Scan for the cell matching the given text and deliver its (x, y) coordinate at center. 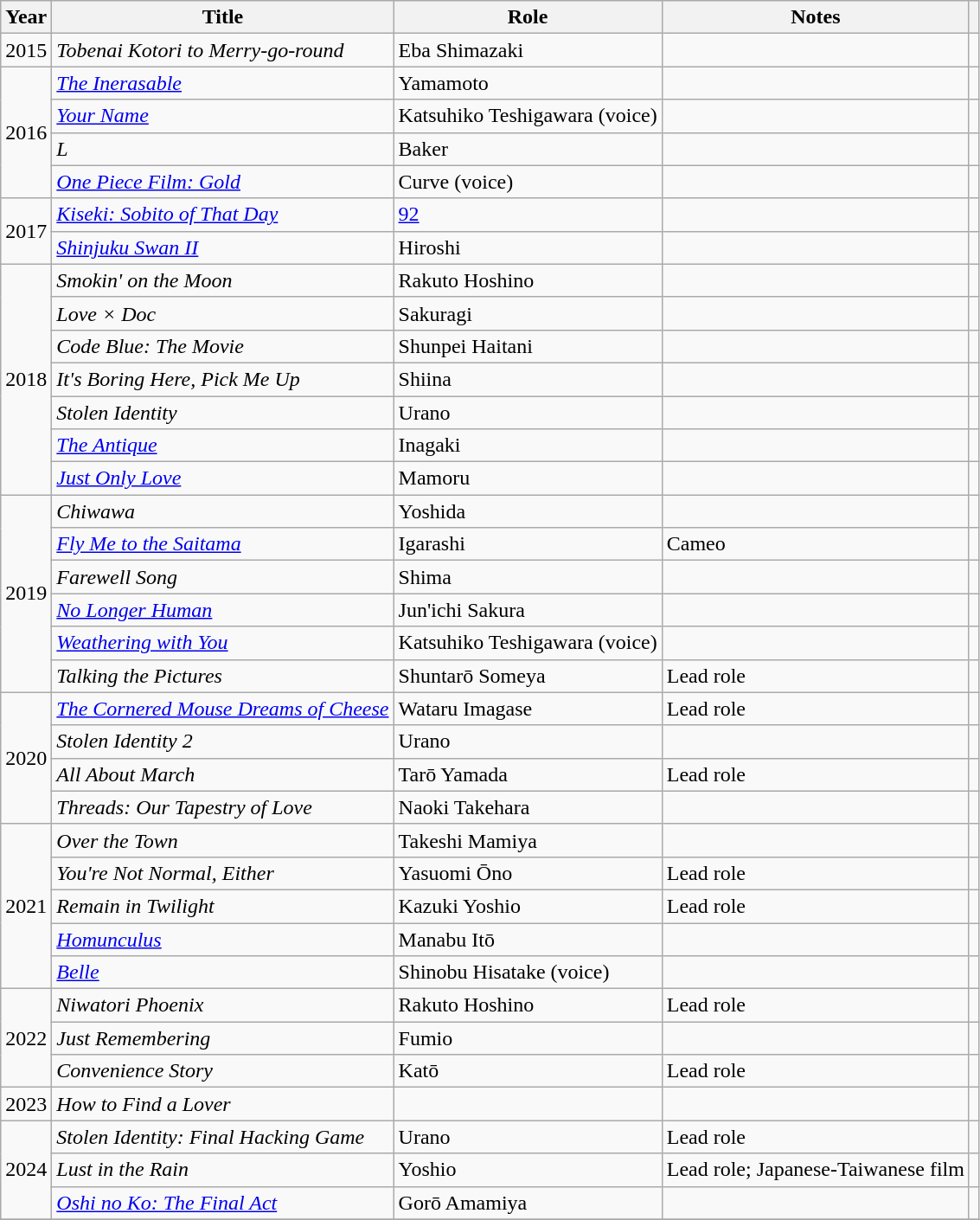
Curve (voice) (528, 182)
2015 (26, 50)
Over the Town (223, 840)
Eba Shimazaki (528, 50)
Convenience Story (223, 1071)
The Cornered Mouse Dreams of Cheese (223, 709)
Igarashi (528, 544)
Belle (223, 973)
Inagaki (528, 446)
It's Boring Here, Pick Me Up (223, 379)
Notes (815, 17)
Tarō Yamada (528, 774)
The Inerasable (223, 83)
Code Blue: The Movie (223, 346)
Yoshio (528, 1170)
Your Name (223, 116)
Homunculus (223, 939)
Stolen Identity: Final Hacking Game (223, 1137)
Katō (528, 1071)
Tobenai Kotori to Merry-go-round (223, 50)
Shinobu Hisatake (voice) (528, 973)
Year (26, 17)
Kazuki Yoshio (528, 906)
Remain in Twilight (223, 906)
Chiwawa (223, 511)
Title (223, 17)
Shuntarō Someya (528, 676)
2020 (26, 758)
Jun'ichi Sakura (528, 610)
Weathering with You (223, 643)
2023 (26, 1104)
Fly Me to the Saitama (223, 544)
Shunpei Haitani (528, 346)
Just Only Love (223, 478)
2017 (26, 231)
Stolen Identity 2 (223, 742)
2019 (26, 594)
Just Remembering (223, 1038)
92 (528, 215)
Shima (528, 577)
Smokin' on the Moon (223, 280)
Sakuragi (528, 313)
Threads: Our Tapestry of Love (223, 807)
Baker (528, 149)
All About March (223, 774)
Oshi no Ko: The Final Act (223, 1203)
Gorō Amamiya (528, 1203)
Manabu Itō (528, 939)
Fumio (528, 1038)
2022 (26, 1038)
Farewell Song (223, 577)
2016 (26, 132)
Niwatori Phoenix (223, 1005)
One Piece Film: Gold (223, 182)
Yoshida (528, 511)
Cameo (815, 544)
Lead role; Japanese-Taiwanese film (815, 1170)
Yamamoto (528, 83)
2024 (26, 1170)
Naoki Takehara (528, 807)
How to Find a Lover (223, 1104)
2021 (26, 906)
Mamoru (528, 478)
Hiroshi (528, 247)
Kiseki: Sobito of That Day (223, 215)
Talking the Pictures (223, 676)
Shinjuku Swan II (223, 247)
No Longer Human (223, 610)
You're Not Normal, Either (223, 873)
Love × Doc (223, 313)
The Antique (223, 446)
2018 (26, 379)
Stolen Identity (223, 413)
Role (528, 17)
Shiina (528, 379)
Lust in the Rain (223, 1170)
Wataru Imagase (528, 709)
Yasuomi Ōno (528, 873)
Takeshi Mamiya (528, 840)
L (223, 149)
